Search for the cell housing the specified text and yield its [x, y] center coordinate. 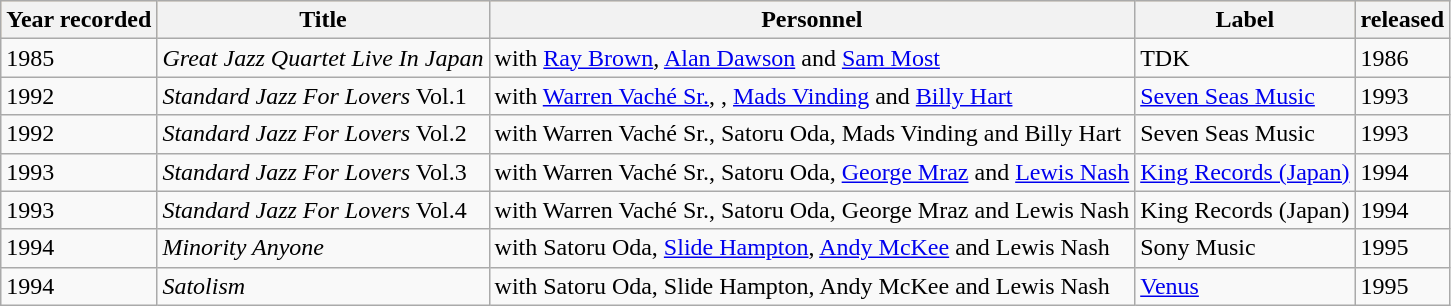
released [1402, 20]
TDK [1245, 58]
1986 [1402, 58]
Standard Jazz For Lovers Vol.2 [323, 134]
Standard Jazz For Lovers Vol.4 [323, 210]
1985 [79, 58]
Sony Music [1245, 248]
with Warren Vaché Sr., , Mads Vinding and Billy Hart [812, 96]
Personnel [812, 20]
Satolism [323, 286]
Great Jazz Quartet Live In Japan [323, 58]
Standard Jazz For Lovers Vol.3 [323, 172]
with Ray Brown, Alan Dawson and Sam Most [812, 58]
Year recorded [79, 20]
Label [1245, 20]
with Warren Vaché Sr., Satoru Oda, Mads Vinding and Billy Hart [812, 134]
Minority Anyone [323, 248]
Standard Jazz For Lovers Vol.1 [323, 96]
Title [323, 20]
Venus [1245, 286]
